Return [x, y] of the center of cell containing provided text 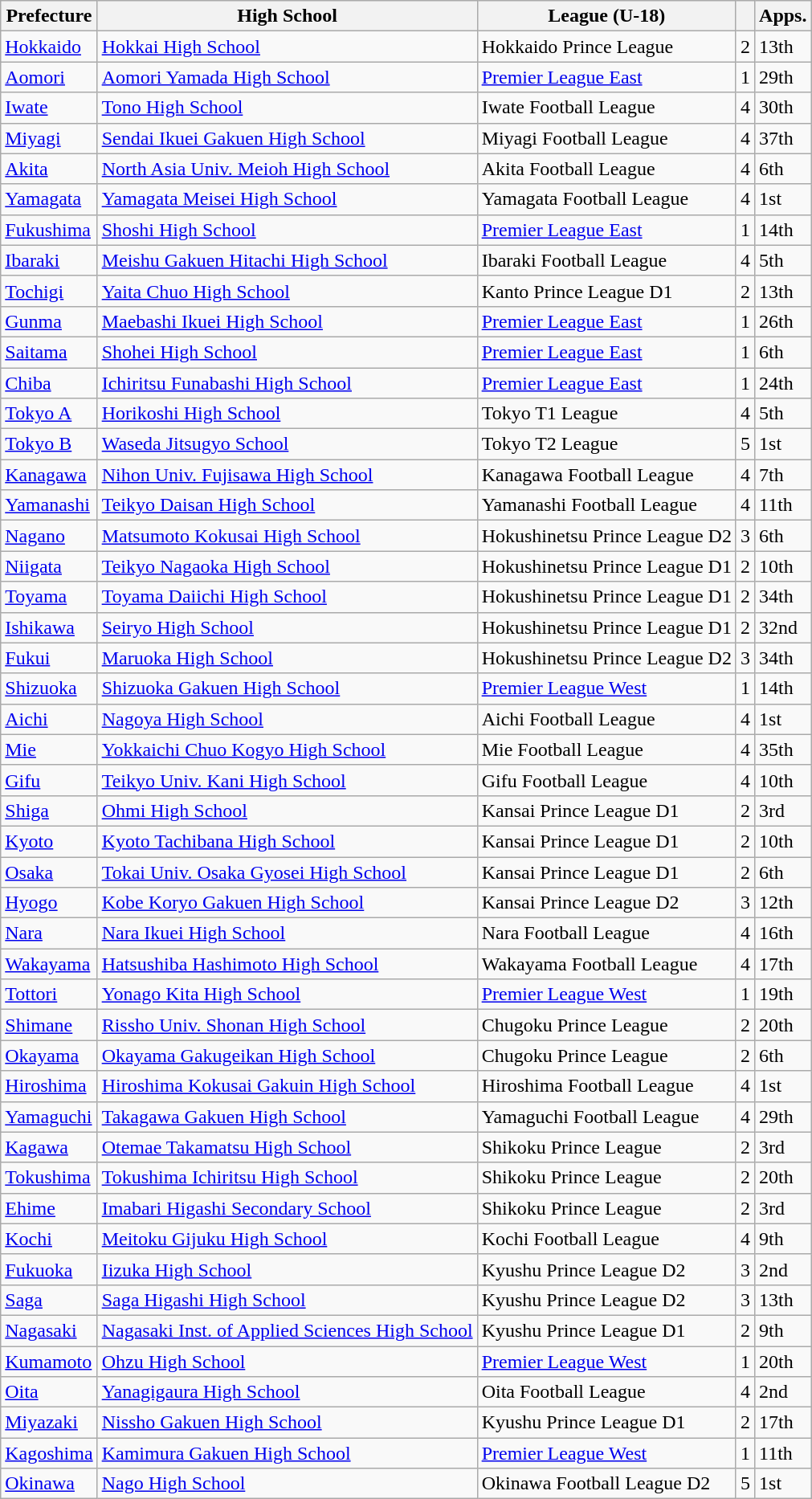
High School [288, 16]
Miyagi [49, 138]
Rissho Univ. Shonan High School [288, 1025]
Kochi Football League [606, 1239]
Yamaguchi [49, 1117]
Ichiritsu Funabashi High School [288, 383]
Otemae Takamatsu High School [288, 1147]
Prefecture [49, 16]
Shoshi High School [288, 230]
Tokushima [49, 1178]
19th [783, 995]
Oita [49, 1392]
Iizuka High School [288, 1269]
Oita Football League [606, 1392]
North Asia Univ. Meioh High School [288, 169]
Shizuoka Gakuen High School [288, 688]
7th [783, 475]
Yamanashi [49, 505]
Gunma [49, 321]
Matsumoto Kokusai High School [288, 536]
Tokyo A [49, 414]
Nihon Univ. Fujisawa High School [288, 475]
Iwate [49, 108]
Kochi [49, 1239]
37th [783, 138]
Maebashi Ikuei High School [288, 321]
Mie [49, 749]
Yanagigaura High School [288, 1392]
Ibaraki Football League [606, 260]
Nara Ikuei High School [288, 933]
Hiroshima Kokusai Gakuin High School [288, 1086]
Nagano [49, 536]
Osaka [49, 872]
Fukushima [49, 230]
Teikyo Univ. Kani High School [288, 780]
Akita Football League [606, 169]
Nagasaki Inst. of Applied Sciences High School [288, 1330]
Mie Football League [606, 749]
Kumamoto [49, 1362]
Nara [49, 933]
Tokushima Ichiritsu High School [288, 1178]
Okinawa Football League D2 [606, 1484]
35th [783, 749]
Nara Football League [606, 933]
Kansai Prince League D2 [606, 903]
12th [783, 903]
Wakayama Football League [606, 964]
Nagasaki [49, 1330]
24th [783, 383]
Kobe Koryo Gakuen High School [288, 903]
Apps. [783, 16]
Yamaguchi Football League [606, 1117]
Kanagawa Football League [606, 475]
League (U-18) [606, 16]
Aichi [49, 719]
Miyagi Football League [606, 138]
Yonago Kita High School [288, 995]
Yokkaichi Chuo Kogyo High School [288, 749]
Shizuoka [49, 688]
Ohzu High School [288, 1362]
Yaita Chuo High School [288, 291]
Saga [49, 1300]
Teikyo Nagaoka High School [288, 566]
Seiryo High School [288, 627]
Okayama [49, 1056]
Aichi Football League [606, 719]
Saga Higashi High School [288, 1300]
Nissho Gakuen High School [288, 1423]
Kamimura Gakuen High School [288, 1453]
Hiroshima [49, 1086]
Hyogo [49, 903]
Tokyo B [49, 444]
Toyama [49, 597]
Okayama Gakugeikan High School [288, 1056]
Yamagata [49, 199]
Meishu Gakuen Hitachi High School [288, 260]
Sendai Ikuei Gakuen High School [288, 138]
Kyoto Tachibana High School [288, 841]
Toyama Daiichi High School [288, 597]
Hokkai High School [288, 47]
26th [783, 321]
30th [783, 108]
Chiba [49, 383]
Tokyo T1 League [606, 414]
Kyoto [49, 841]
Kagawa [49, 1147]
Tokai Univ. Osaka Gyosei High School [288, 872]
Shohei High School [288, 352]
Nagoya High School [288, 719]
Okinawa [49, 1484]
Teikyo Daisan High School [288, 505]
Yamanashi Football League [606, 505]
Saitama [49, 352]
Hiroshima Football League [606, 1086]
Kanagawa [49, 475]
Horikoshi High School [288, 414]
16th [783, 933]
Shiga [49, 811]
Tochigi [49, 291]
Hokkaido [49, 47]
Fukui [49, 658]
Nago High School [288, 1484]
Yamagata Meisei High School [288, 199]
Takagawa Gakuen High School [288, 1117]
Kanto Prince League D1 [606, 291]
Akita [49, 169]
Gifu [49, 780]
Hokkaido Prince League [606, 47]
Ishikawa [49, 627]
Aomori [49, 77]
Tono High School [288, 108]
Kagoshima [49, 1453]
Maruoka High School [288, 658]
Fukuoka [49, 1269]
Shimane [49, 1025]
Tottori [49, 995]
Tokyo T2 League [606, 444]
Aomori Yamada High School [288, 77]
Wakayama [49, 964]
Iwate Football League [606, 108]
Imabari Higashi Secondary School [288, 1208]
Yamagata Football League [606, 199]
Ibaraki [49, 260]
Niigata [49, 566]
Miyazaki [49, 1423]
32nd [783, 627]
Hatsushiba Hashimoto High School [288, 964]
Meitoku Gijuku High School [288, 1239]
Ehime [49, 1208]
Gifu Football League [606, 780]
Ohmi High School [288, 811]
Waseda Jitsugyo School [288, 444]
